From the cell containing the given text, extract its center point as [x, y] coordinate. 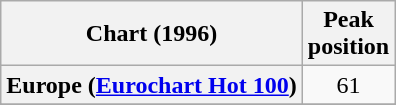
Peakposition [348, 34]
61 [348, 85]
Chart (1996) [152, 34]
Europe (Eurochart Hot 100) [152, 85]
